Identify which cell holds the provided text, then report its [x, y] central coordinate. 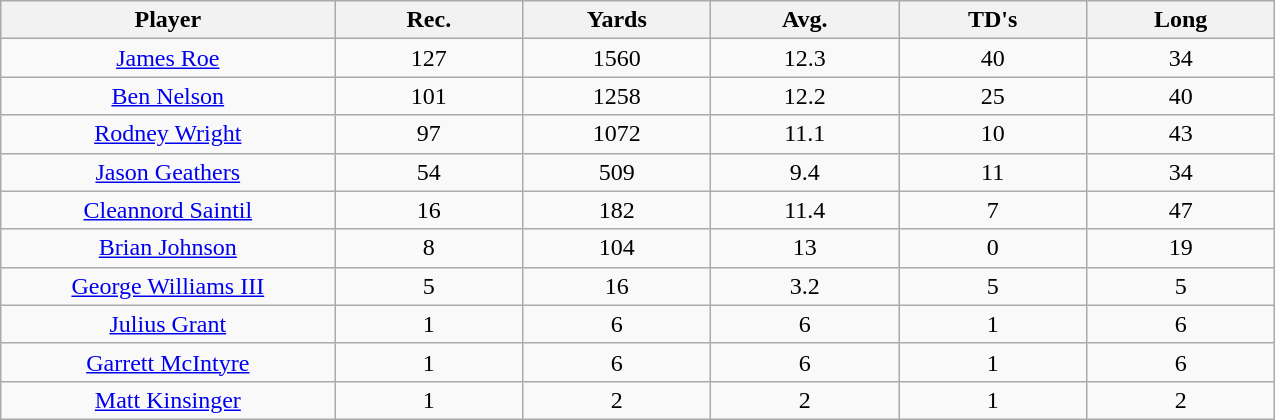
Rodney Wright [168, 134]
Garrett McIntyre [168, 362]
George Williams III [168, 286]
Matt Kinsinger [168, 400]
11.1 [805, 134]
1258 [617, 96]
3.2 [805, 286]
8 [429, 248]
Ben Nelson [168, 96]
25 [993, 96]
9.4 [805, 172]
TD's [993, 20]
7 [993, 210]
1560 [617, 58]
0 [993, 248]
104 [617, 248]
Julius Grant [168, 324]
Long [1181, 20]
10 [993, 134]
Jason Geathers [168, 172]
Player [168, 20]
101 [429, 96]
509 [617, 172]
Avg. [805, 20]
Yards [617, 20]
Brian Johnson [168, 248]
54 [429, 172]
97 [429, 134]
Rec. [429, 20]
11.4 [805, 210]
13 [805, 248]
43 [1181, 134]
182 [617, 210]
Cleannord Saintil [168, 210]
12.3 [805, 58]
47 [1181, 210]
12.2 [805, 96]
19 [1181, 248]
127 [429, 58]
James Roe [168, 58]
11 [993, 172]
1072 [617, 134]
